Pinpoint the cell where the given text exists, returning its [X, Y] midpoint coordinate. 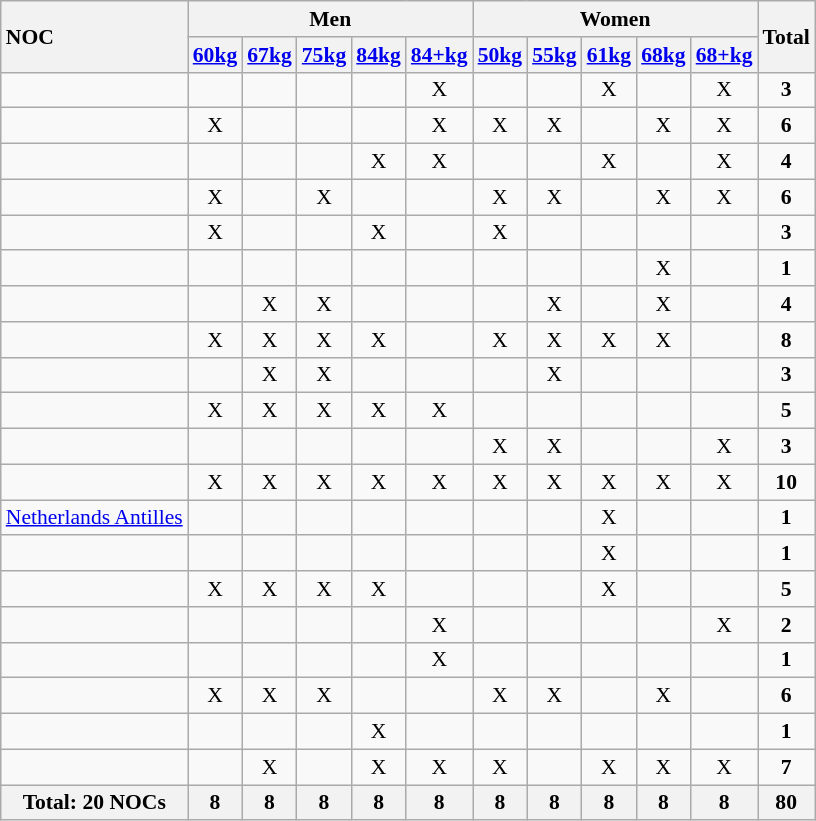
50kg [500, 55]
NOC [94, 36]
7 [786, 767]
68+kg [724, 55]
Netherlands Antilles [94, 518]
55kg [554, 55]
68kg [664, 55]
67kg [270, 55]
80 [786, 803]
84kg [378, 55]
Total [786, 36]
61kg [610, 55]
84+kg [440, 55]
60kg [216, 55]
75kg [324, 55]
10 [786, 482]
Men [330, 19]
2 [786, 625]
Total: 20 NOCs [94, 803]
Women [616, 19]
